Search for the cell housing the specified text and yield its [X, Y] center coordinate. 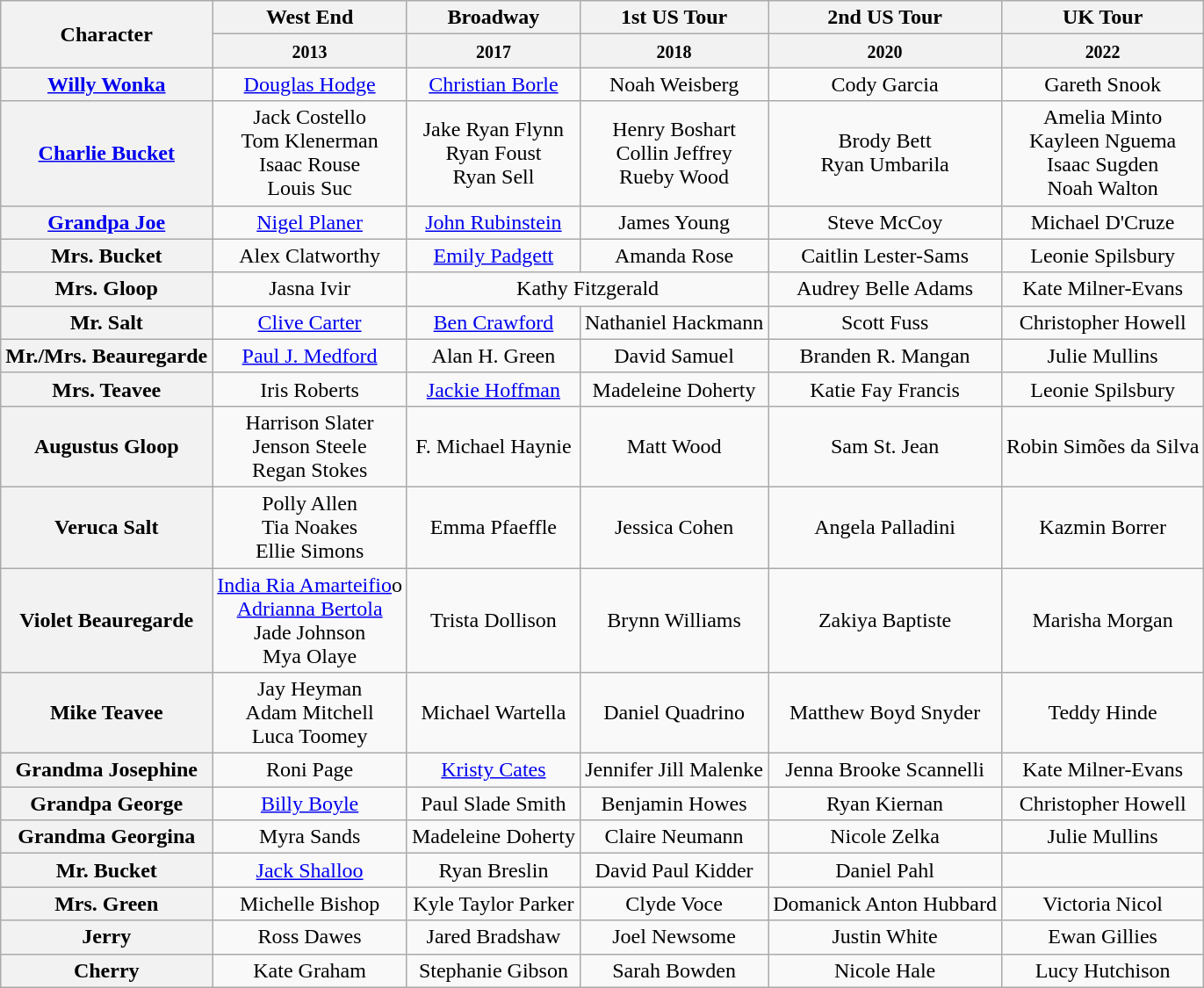
2022 [1102, 51]
Kazmin Borrer [1102, 527]
Benjamin Howes [674, 804]
Iris Roberts [310, 389]
Willy Wonka [107, 84]
Grandpa Joe [107, 222]
Broadway [494, 18]
Matt Wood [674, 446]
Myra Sands [310, 837]
Nathaniel Hackmann [674, 322]
Mr. Salt [107, 322]
Justin White [885, 937]
Kristy Cates [494, 770]
Jasna Ivir [310, 289]
Jared Bradshaw [494, 937]
Cherry [107, 970]
Nicole Hale [885, 970]
Clive Carter [310, 322]
Teddy Hinde [1102, 713]
Katie Fay Francis [885, 389]
Zakiya Baptiste [885, 620]
Grandpa George [107, 804]
Clyde Voce [674, 904]
Mrs. Bucket [107, 256]
Jackie Hoffman [494, 389]
David Samuel [674, 356]
Roni Page [310, 770]
Cody Garcia [885, 84]
Sarah Bowden [674, 970]
Veruca Salt [107, 527]
Mrs. Green [107, 904]
Ryan Breslin [494, 870]
David Paul Kidder [674, 870]
Ross Dawes [310, 937]
Brody Bett Ryan Umbarila [885, 153]
Jenna Brooke Scannelli [885, 770]
2020 [885, 51]
Nigel Planer [310, 222]
Douglas Hodge [310, 84]
John Rubinstein [494, 222]
Christian Borle [494, 84]
Amanda Rose [674, 256]
Victoria Nicol [1102, 904]
2017 [494, 51]
Audrey Belle Adams [885, 289]
Jack Shalloo [310, 870]
Alex Clatworthy [310, 256]
Harrison Slater Jenson Steele Regan Stokes [310, 446]
Paul Slade Smith [494, 804]
Mr./Mrs. Beauregarde [107, 356]
India Ria Amarteifioo Adrianna Bertola Jade Johnson Mya Olaye [310, 620]
Mrs. Teavee [107, 389]
Caitlin Lester-Sams [885, 256]
2nd US Tour [885, 18]
Lucy Hutchison [1102, 970]
Mrs. Gloop [107, 289]
2013 [310, 51]
Joel Newsome [674, 937]
Kyle Taylor Parker [494, 904]
Ryan Kiernan [885, 804]
Matthew Boyd Snyder [885, 713]
Ewan Gillies [1102, 937]
Grandma Josephine [107, 770]
F. Michael Haynie [494, 446]
Kathy Fitzgerald [587, 289]
Daniel Quadrino [674, 713]
Marisha Morgan [1102, 620]
Kate Graham [310, 970]
Steve McCoy [885, 222]
Charlie Bucket [107, 153]
Jessica Cohen [674, 527]
West End [310, 18]
Robin Simões da Silva [1102, 446]
Jake Ryan Flynn Ryan Foust Ryan Sell [494, 153]
Angela Palladini [885, 527]
UK Tour [1102, 18]
Scott Fuss [885, 322]
Jay Heyman Adam Mitchell Luca Toomey [310, 713]
Paul J. Medford [310, 356]
Michael D'Cruze [1102, 222]
Jerry [107, 937]
Stephanie Gibson [494, 970]
Brynn Williams [674, 620]
Grandma Georgina [107, 837]
Character [107, 34]
Noah Weisberg [674, 84]
Emily Padgett [494, 256]
Michelle Bishop [310, 904]
Sam St. Jean [885, 446]
Trista Dollison [494, 620]
Jack Costello Tom Klenerman Isaac Rouse Louis Suc [310, 153]
Augustus Gloop [107, 446]
Alan H. Green [494, 356]
Mike Teavee [107, 713]
Nicole Zelka [885, 837]
2018 [674, 51]
Violet Beauregarde [107, 620]
Claire Neumann [674, 837]
Henry Boshart Collin Jeffrey Rueby Wood [674, 153]
1st US Tour [674, 18]
Daniel Pahl [885, 870]
Polly Allen Tia Noakes Ellie Simons [310, 527]
Emma Pfaeffle [494, 527]
Branden R. Mangan [885, 356]
James Young [674, 222]
Ben Crawford [494, 322]
Michael Wartella [494, 713]
Amelia MintoKayleen NguemaIsaac SugdenNoah Walton [1102, 153]
Gareth Snook [1102, 84]
Billy Boyle [310, 804]
Jennifer Jill Malenke [674, 770]
Domanick Anton Hubbard [885, 904]
Mr. Bucket [107, 870]
